Scan for the cell matching the given text and deliver its (X, Y) coordinate at center. 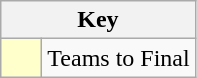
Teams to Final (118, 58)
Key (98, 20)
